Output the (x, y) coordinate of the center of the cell containing the given text.  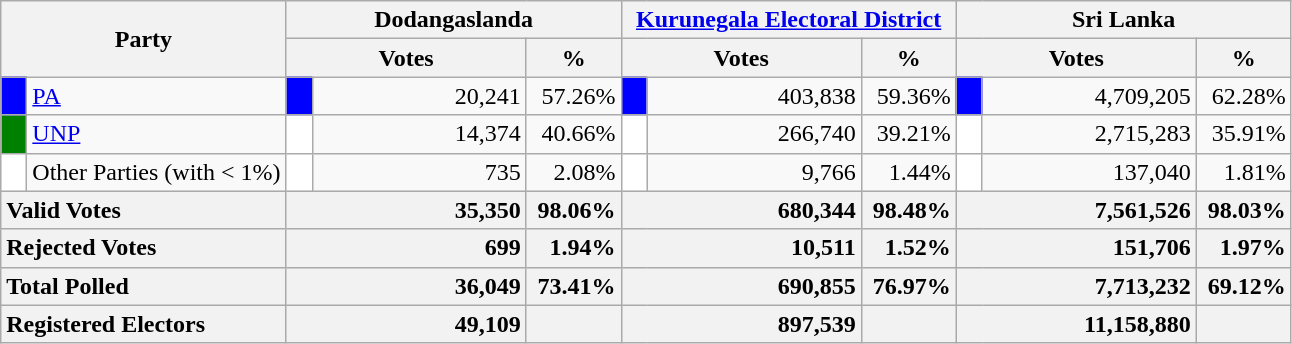
4,709,205 (1089, 96)
Total Polled (144, 286)
10,511 (741, 248)
98.48% (908, 210)
Dodangaslanda (454, 20)
403,838 (754, 96)
Rejected Votes (144, 248)
35.91% (1244, 134)
40.66% (574, 134)
7,561,526 (1076, 210)
1.52% (908, 248)
735 (419, 172)
9,766 (754, 172)
Kurunegala Electoral District (788, 20)
2,715,283 (1089, 134)
Valid Votes (144, 210)
UNP (156, 134)
36,049 (406, 286)
73.41% (574, 286)
20,241 (419, 96)
59.36% (908, 96)
699 (406, 248)
Registered Electors (144, 324)
76.97% (908, 286)
1.81% (1244, 172)
2.08% (574, 172)
PA (156, 96)
35,350 (406, 210)
98.06% (574, 210)
897,539 (741, 324)
1.94% (574, 248)
137,040 (1089, 172)
680,344 (741, 210)
57.26% (574, 96)
11,158,880 (1076, 324)
7,713,232 (1076, 286)
14,374 (419, 134)
39.21% (908, 134)
69.12% (1244, 286)
49,109 (406, 324)
1.44% (908, 172)
62.28% (1244, 96)
98.03% (1244, 210)
690,855 (741, 286)
Sri Lanka (1124, 20)
Other Parties (with < 1%) (156, 172)
266,740 (754, 134)
Party (144, 39)
1.97% (1244, 248)
151,706 (1076, 248)
